Find where the given text appears and provide that cell's center as [x, y] coordinate. 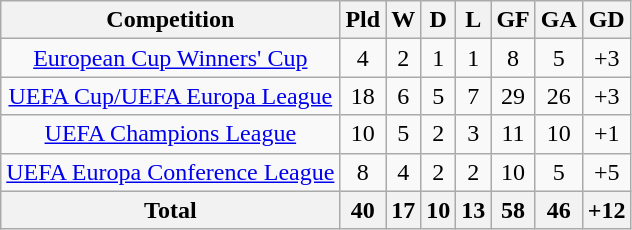
L [474, 20]
W [404, 20]
GA [558, 20]
46 [558, 210]
7 [474, 96]
13 [474, 210]
Competition [170, 20]
26 [558, 96]
18 [363, 96]
17 [404, 210]
UEFA Champions League [170, 134]
+1 [606, 134]
+5 [606, 172]
Total [170, 210]
40 [363, 210]
Pld [363, 20]
+12 [606, 210]
29 [513, 96]
58 [513, 210]
D [438, 20]
European Cup Winners' Cup [170, 58]
3 [474, 134]
GD [606, 20]
GF [513, 20]
UEFA Europa Conference League [170, 172]
6 [404, 96]
11 [513, 134]
UEFA Cup/UEFA Europa League [170, 96]
